For the text-containing cell, return its midpoint in (X, Y) coordinate format. 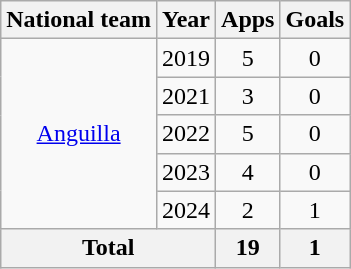
Apps (248, 20)
Anguilla (79, 134)
National team (79, 20)
2 (248, 210)
4 (248, 172)
2022 (186, 134)
2023 (186, 172)
Goals (315, 20)
Total (108, 248)
2024 (186, 210)
Year (186, 20)
3 (248, 96)
2021 (186, 96)
19 (248, 248)
2019 (186, 58)
